Determine the (X, Y) coordinate at the center of the cell enclosing the given text.  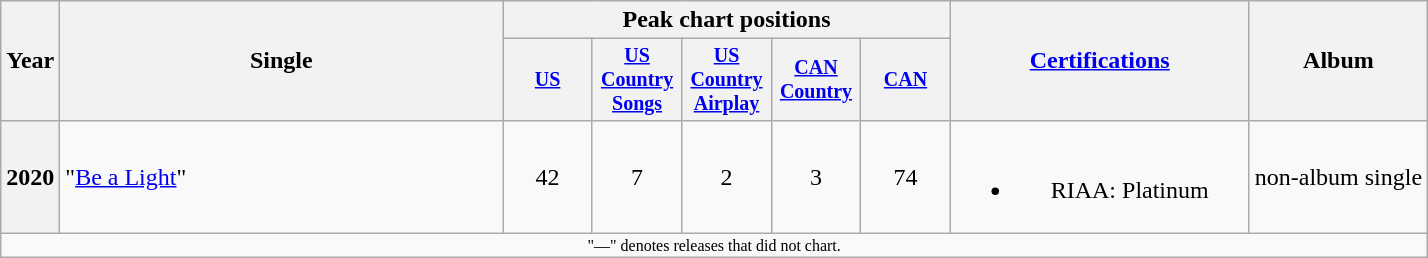
US (548, 80)
2020 (30, 176)
Year (30, 61)
non-album single (1338, 176)
7 (636, 176)
RIAA: Platinum (1100, 176)
2 (726, 176)
"Be a Light" (282, 176)
3 (816, 176)
42 (548, 176)
74 (906, 176)
US Country Airplay (726, 80)
"—" denotes releases that did not chart. (714, 245)
Single (282, 61)
Certifications (1100, 61)
Album (1338, 61)
CAN Country (816, 80)
US Country Songs (636, 80)
CAN (906, 80)
Peak chart positions (726, 20)
